Search for the cell housing the specified text and yield its (x, y) center coordinate. 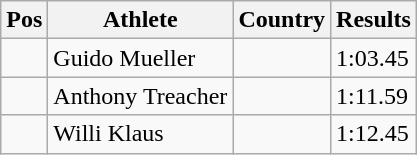
Results (374, 20)
Willi Klaus (140, 134)
1:11.59 (374, 96)
1:12.45 (374, 134)
Country (282, 20)
Athlete (140, 20)
1:03.45 (374, 58)
Guido Mueller (140, 58)
Anthony Treacher (140, 96)
Pos (24, 20)
